For the text-containing cell, return its midpoint in (X, Y) coordinate format. 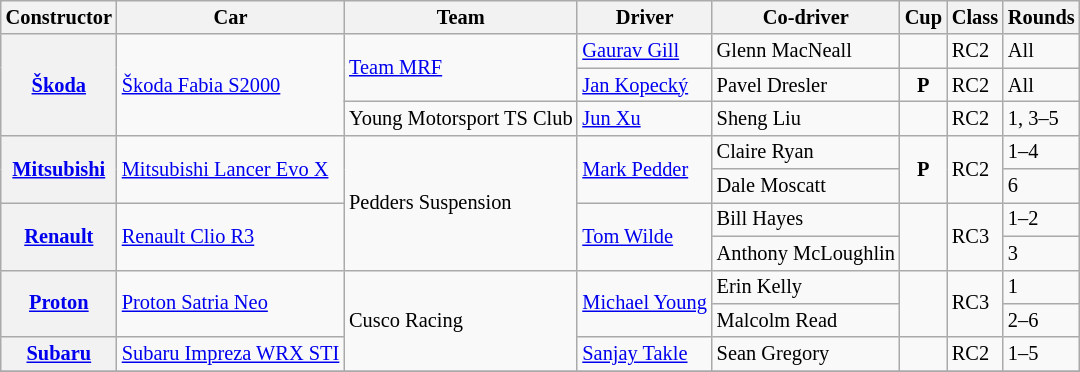
Erin Kelly (806, 287)
6 (1042, 186)
Class (975, 17)
Constructor (59, 17)
1–5 (1042, 354)
Malcolm Read (806, 320)
Subaru Impreza WRX STI (230, 354)
Renault Clio R3 (230, 236)
Jun Xu (644, 118)
Mark Pedder (644, 168)
Subaru (59, 354)
Cusco Racing (460, 320)
Mitsubishi Lancer Evo X (230, 168)
1–2 (1042, 219)
Bill Hayes (806, 219)
1, 3–5 (1042, 118)
Sanjay Takle (644, 354)
Pavel Dresler (806, 85)
Škoda (59, 84)
Cup (924, 17)
Proton (59, 304)
Dale Moscatt (806, 186)
Michael Young (644, 304)
Claire Ryan (806, 152)
Proton Satria Neo (230, 304)
Pedders Suspension (460, 202)
Co-driver (806, 17)
3 (1042, 253)
Tom Wilde (644, 236)
Anthony McLoughlin (806, 253)
Glenn MacNeall (806, 51)
Mitsubishi (59, 168)
Team MRF (460, 68)
1 (1042, 287)
Car (230, 17)
Sean Gregory (806, 354)
Rounds (1042, 17)
2–6 (1042, 320)
1–4 (1042, 152)
Jan Kopecký (644, 85)
Gaurav Gill (644, 51)
Driver (644, 17)
Sheng Liu (806, 118)
Renault (59, 236)
Team (460, 17)
Young Motorsport TS Club (460, 118)
Škoda Fabia S2000 (230, 84)
